Output the (x, y) coordinate of the center of the cell containing the given text.  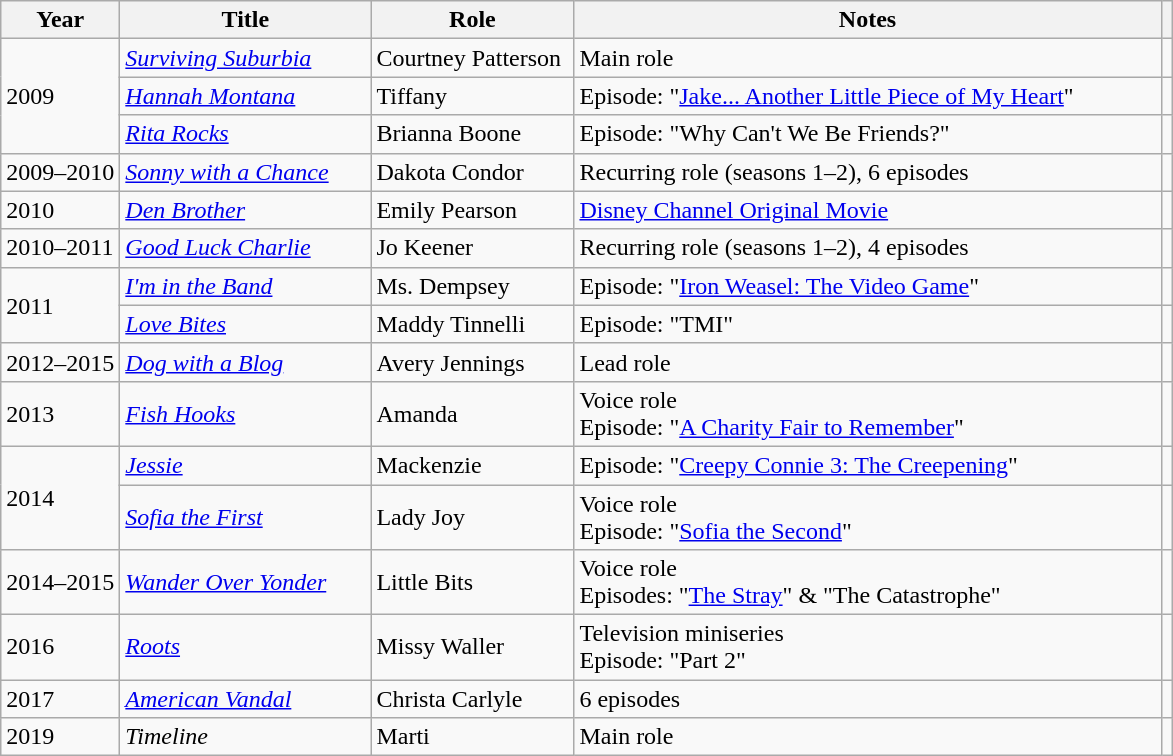
Little Bits (472, 582)
Jessie (246, 465)
Marti (472, 737)
Episode: "Creepy Connie 3: The Creepening" (868, 465)
Courtney Patterson (472, 58)
Disney Channel Original Movie (868, 210)
I'm in the Band (246, 286)
Tiffany (472, 96)
Christa Carlyle (472, 699)
2010–2011 (60, 248)
Television miniseries Episode: "Part 2" (868, 648)
Dog with a Blog (246, 362)
Amanda (472, 414)
2016 (60, 648)
Mackenzie (472, 465)
Roots (246, 648)
Sofia the First (246, 516)
Surviving Suburbia (246, 58)
Love Bites (246, 324)
American Vandal (246, 699)
2017 (60, 699)
2012–2015 (60, 362)
Rita Rocks (246, 134)
2019 (60, 737)
Ms. Dempsey (472, 286)
Voice role Episodes: "The Stray" & "The Catastrophe" (868, 582)
Timeline (246, 737)
Dakota Condor (472, 172)
2013 (60, 414)
Den Brother (246, 210)
Good Luck Charlie (246, 248)
Brianna Boone (472, 134)
Maddy Tinnelli (472, 324)
Episode: "Jake... Another Little Piece of My Heart" (868, 96)
Emily Pearson (472, 210)
Episode: "Iron Weasel: The Video Game" (868, 286)
Sonny with a Chance (246, 172)
Role (472, 20)
Voice role Episode: "Sofia the Second" (868, 516)
Notes (868, 20)
2011 (60, 305)
Fish Hooks (246, 414)
2009–2010 (60, 172)
2009 (60, 96)
2014 (60, 498)
Lead role (868, 362)
Avery Jennings (472, 362)
Hannah Montana (246, 96)
Episode: "TMI" (868, 324)
Recurring role (seasons 1–2), 6 episodes (868, 172)
Wander Over Yonder (246, 582)
2010 (60, 210)
Voice role Episode: "A Charity Fair to Remember" (868, 414)
Title (246, 20)
Jo Keener (472, 248)
Lady Joy (472, 516)
Episode: "Why Can't We Be Friends?" (868, 134)
6 episodes (868, 699)
Missy Waller (472, 648)
Recurring role (seasons 1–2), 4 episodes (868, 248)
Year (60, 20)
2014–2015 (60, 582)
